Output the [x, y] coordinate of the center of the cell containing the given text.  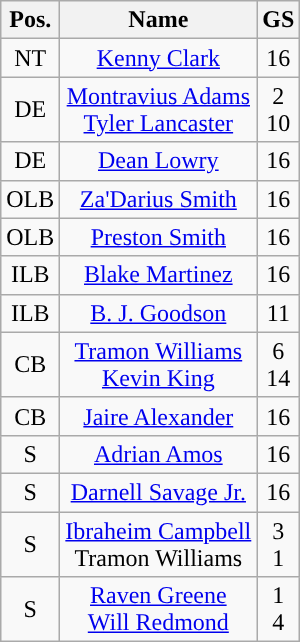
Tramon WilliamsKevin King [158, 364]
Jaire Alexander [158, 416]
Kenny Clark [158, 58]
31 [278, 544]
Preston Smith [158, 237]
Pos. [30, 20]
Name [158, 20]
Blake Martinez [158, 275]
11 [278, 313]
GS [278, 20]
Za'Darius Smith [158, 199]
B. J. Goodson [158, 313]
Darnell Savage Jr. [158, 492]
Dean Lowry [158, 161]
Adrian Amos [158, 454]
210 [278, 110]
14 [278, 610]
Ibraheim CampbellTramon Williams [158, 544]
Raven GreeneWill Redmond [158, 610]
Montravius AdamsTyler Lancaster [158, 110]
614 [278, 364]
NT [30, 58]
